Scan for the cell matching the given text and deliver its [X, Y] coordinate at center. 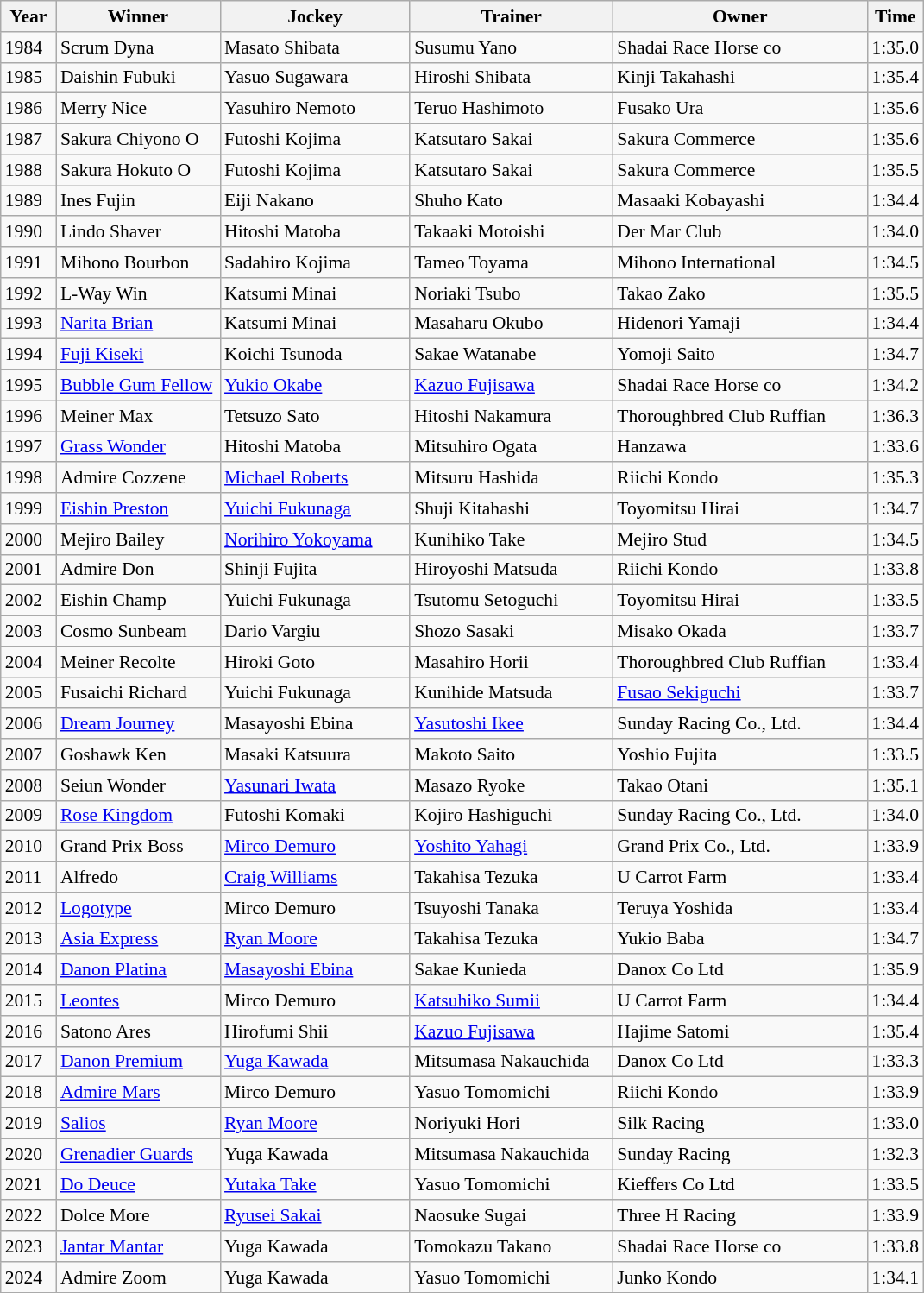
Hirofumi Shii [315, 1031]
Misako Okada [740, 632]
Teruo Hashimoto [511, 109]
2006 [28, 724]
Hidenori Yamaji [740, 324]
2002 [28, 601]
2016 [28, 1031]
1994 [28, 355]
Trainer [511, 16]
Owner [740, 16]
2017 [28, 1062]
Shinji Fujita [315, 570]
Mejiro Stud [740, 539]
1987 [28, 140]
Salios [138, 1124]
1984 [28, 47]
1990 [28, 232]
1:33.6 [896, 447]
Sakae Kunieda [511, 970]
Danon Platina [138, 970]
Cosmo Sunbeam [138, 632]
Yasutoshi Ikee [511, 724]
Admire Zoom [138, 1277]
Susumu Yano [511, 47]
Futoshi Komaki [315, 816]
Mihono Bourbon [138, 262]
Fusako Ura [740, 109]
Scrum Dyna [138, 47]
2012 [28, 908]
Ines Fujin [138, 201]
1995 [28, 386]
Kunihiko Take [511, 539]
Shuho Kato [511, 201]
Hitoshi Nakamura [511, 416]
Tsutomu Setoguchi [511, 601]
Jockey [315, 16]
L-Way Win [138, 293]
1:35.3 [896, 478]
Mitsuhiro Ogata [511, 447]
Admire Mars [138, 1093]
Tetsuzo Sato [315, 416]
Shuji Kitahashi [511, 508]
Eishin Preston [138, 508]
2013 [28, 939]
Takaaki Motoishi [511, 232]
2020 [28, 1154]
Yukio Baba [740, 939]
Norihiro Yokoyama [315, 539]
2005 [28, 693]
2001 [28, 570]
1992 [28, 293]
Tomokazu Takano [511, 1246]
1986 [28, 109]
Fuji Kiseki [138, 355]
2011 [28, 878]
1:33.0 [896, 1124]
2004 [28, 662]
Eishin Champ [138, 601]
1:35.1 [896, 785]
Asia Express [138, 939]
1:36.3 [896, 416]
1:33.3 [896, 1062]
Meiner Recolte [138, 662]
Dream Journey [138, 724]
2021 [28, 1185]
2010 [28, 847]
2019 [28, 1124]
Makoto Saito [511, 754]
1:32.3 [896, 1154]
1985 [28, 78]
Satono Ares [138, 1031]
Winner [138, 16]
Do Deuce [138, 1185]
Fusaichi Richard [138, 693]
Daishin Fubuki [138, 78]
Yukio Okabe [315, 386]
Lindo Shaver [138, 232]
Ryusei Sakai [315, 1216]
1997 [28, 447]
Yoshio Fujita [740, 754]
2014 [28, 970]
2022 [28, 1216]
Silk Racing [740, 1124]
Der Mar Club [740, 232]
Yasuo Sugawara [315, 78]
1988 [28, 170]
Kojiro Hashiguchi [511, 816]
Masaaki Kobayashi [740, 201]
Logotype [138, 908]
Craig Williams [315, 878]
Mitsuru Hashida [511, 478]
2008 [28, 785]
Fusao Sekiguchi [740, 693]
Sakura Chiyono O [138, 140]
Three H Racing [740, 1216]
Tsuyoshi Tanaka [511, 908]
Seiun Wonder [138, 785]
Masato Shibata [315, 47]
1:34.2 [896, 386]
Noriaki Tsubo [511, 293]
Dolce More [138, 1216]
Koichi Tsunoda [315, 355]
Teruya Yoshida [740, 908]
Admire Don [138, 570]
Jantar Mantar [138, 1246]
Katsuhiko Sumii [511, 1000]
Junko Kondo [740, 1277]
Shozo Sasaki [511, 632]
Kinji Takahashi [740, 78]
Mejiro Bailey [138, 539]
Alfredo [138, 878]
Hajime Satomi [740, 1031]
Danon Premium [138, 1062]
2007 [28, 754]
2003 [28, 632]
Noriyuki Hori [511, 1124]
Naosuke Sugai [511, 1216]
Eiji Nakano [315, 201]
2023 [28, 1246]
Bubble Gum Fellow [138, 386]
2000 [28, 539]
Sadahiro Kojima [315, 262]
Grand Prix Boss [138, 847]
Yasuhiro Nemoto [315, 109]
Michael Roberts [315, 478]
Takao Zako [740, 293]
Meiner Max [138, 416]
Sunday Racing [740, 1154]
1998 [28, 478]
Yoshito Yahagi [511, 847]
Grass Wonder [138, 447]
Mihono International [740, 262]
Year [28, 16]
Grand Prix Co., Ltd. [740, 847]
2015 [28, 1000]
1991 [28, 262]
Hiroki Goto [315, 662]
Masazo Ryoke [511, 785]
Kunihide Matsuda [511, 693]
Takao Otani [740, 785]
Dario Vargiu [315, 632]
Masaki Katsuura [315, 754]
Tameo Toyama [511, 262]
Masahiro Horii [511, 662]
Rose Kingdom [138, 816]
Leontes [138, 1000]
Merry Nice [138, 109]
Time [896, 16]
1:35.9 [896, 970]
1989 [28, 201]
Hiroyoshi Matsuda [511, 570]
Yasunari Iwata [315, 785]
1999 [28, 508]
Goshawk Ken [138, 754]
Admire Cozzene [138, 478]
1993 [28, 324]
Yomoji Saito [740, 355]
2018 [28, 1093]
1996 [28, 416]
2009 [28, 816]
1:34.1 [896, 1277]
Kieffers Co Ltd [740, 1185]
1:35.0 [896, 47]
Sakura Hokuto O [138, 170]
Hanzawa [740, 447]
Yutaka Take [315, 1185]
Hiroshi Shibata [511, 78]
Masaharu Okubo [511, 324]
Narita Brian [138, 324]
Grenadier Guards [138, 1154]
2024 [28, 1277]
Sakae Watanabe [511, 355]
